Provide the (x, y) coordinate of the cell's center where the given text is located.  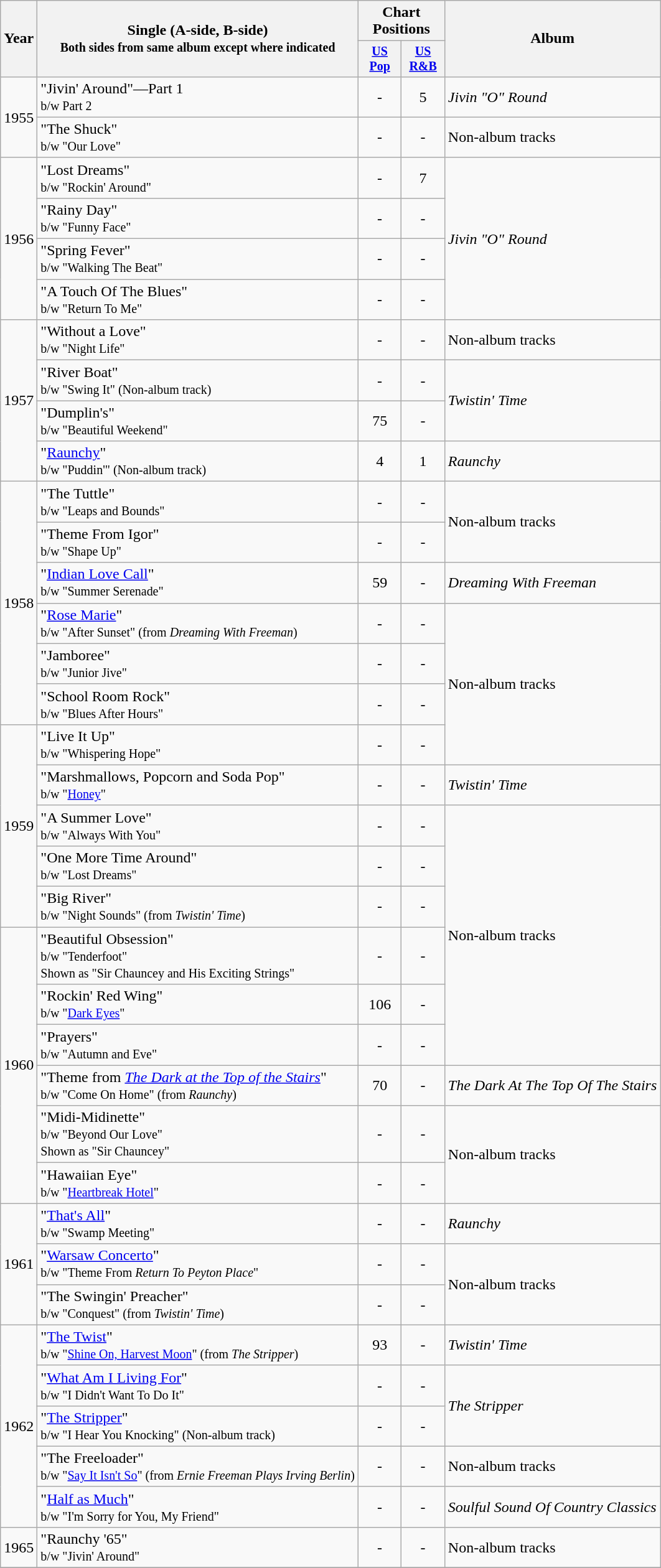
"The Stripper"b/w "I Hear You Knocking" (Non-album track) (198, 1426)
1958 (19, 603)
"Warsaw Concerto"b/w "Theme From Return To Peyton Place" (198, 1264)
"The Freeloader"b/w "Say It Isn't So" (from Ernie Freeman Plays Irving Berlin) (198, 1466)
1962 (19, 1426)
"Beautiful Obsession"b/w "Tenderfoot"Shown as "Sir Chauncey and His Exciting Strings" (198, 956)
"One More Time Around"b/w "Lost Dreams" (198, 866)
USR&B (423, 58)
"Rockin' Red Wing"b/w "Dark Eyes" (198, 1004)
"A Touch Of The Blues"b/w "Return To Me" (198, 300)
"Raunchy"b/w "Puddin'" (Non-album track) (198, 462)
Single (A-side, B-side)Both sides from same album except where indicated (198, 39)
"Big River"b/w "Night Sounds" (from Twistin' Time) (198, 907)
"Spring Fever"b/w "Walking The Beat" (198, 259)
"The Shuck"b/w "Our Love" (198, 137)
"Jamboree"b/w "Junior Jive" (198, 663)
"Marshmallows, Popcorn and Soda Pop"b/w "Honey" (198, 785)
1965 (19, 1547)
"That's All"b/w "Swamp Meeting" (198, 1223)
59 (380, 582)
1961 (19, 1264)
"Dumplin's"b/w "Beautiful Weekend" (198, 421)
7 (423, 178)
"School Room Rock"b/w "Blues After Hours" (198, 704)
Soulful Sound Of Country Classics (552, 1507)
"Midi-Midinette"b/w "Beyond Our Love"Shown as "Sir Chauncey" (198, 1134)
93 (380, 1345)
"What Am I Living For"b/w "I Didn't Want To Do It" (198, 1385)
75 (380, 421)
"Jivin' Around"—Part 1b/w Part 2 (198, 97)
"Half as Much"b/w "I'm Sorry for You, My Friend" (198, 1507)
"Indian Love Call"b/w "Summer Serenade" (198, 582)
"River Boat"b/w "Swing It" (Non-album track) (198, 381)
1955 (19, 117)
"Raunchy '65"b/w "Jivin' Around" (198, 1547)
"A Summer Love"b/w "Always With You" (198, 825)
1960 (19, 1065)
"Hawaiian Eye"b/w "Heartbreak Hotel" (198, 1183)
"The Twist"b/w "Shine On, Harvest Moon" (from The Stripper) (198, 1345)
The Stripper (552, 1406)
"Without a Love"b/w "Night Life" (198, 340)
5 (423, 97)
"Lost Dreams"b/w "Rockin' Around" (198, 178)
1956 (19, 238)
106 (380, 1004)
"Rose Marie"b/w "After Sunset" (from Dreaming With Freeman) (198, 623)
"Prayers"b/w "Autumn and Eve" (198, 1045)
1 (423, 462)
Dreaming With Freeman (552, 582)
1959 (19, 825)
"The Swingin' Preacher"b/w "Conquest" (from Twistin' Time) (198, 1304)
1957 (19, 401)
"Rainy Day"b/w "Funny Face" (198, 218)
Chart Positions (401, 21)
"Theme from The Dark at the Top of the Stairs"b/w "Come On Home" (from Raunchy) (198, 1085)
"Theme From Igor"b/w "Shape Up" (198, 543)
Album (552, 39)
The Dark At The Top Of The Stairs (552, 1085)
Year (19, 39)
"The Tuttle"b/w "Leaps and Bounds" (198, 502)
"Live It Up"b/w "Whispering Hope" (198, 744)
4 (380, 462)
70 (380, 1085)
US Pop (380, 58)
